Output the [x, y] coordinate of the center of the cell containing the given text.  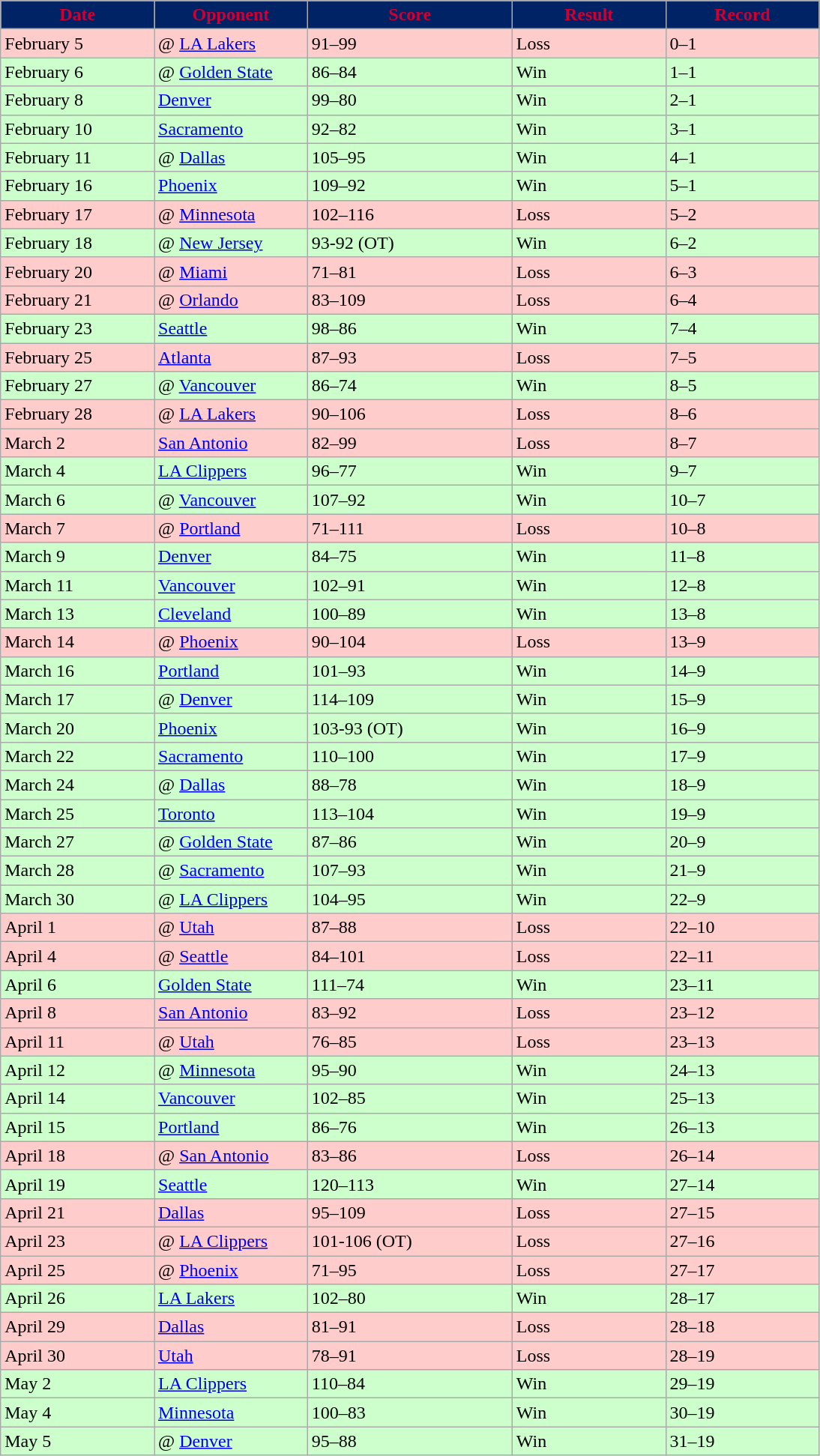
86–76 [409, 1127]
March 25 [78, 813]
6–2 [742, 243]
March 13 [78, 614]
@ Sacramento [231, 871]
March 27 [78, 842]
90–106 [409, 414]
102–91 [409, 585]
@ Orlando [231, 300]
107–92 [409, 500]
23–13 [742, 1042]
9–7 [742, 471]
71–81 [409, 271]
@ Portland [231, 528]
102–80 [409, 1299]
20–9 [742, 842]
May 5 [78, 1441]
28–19 [742, 1356]
@ Seattle [231, 956]
Cleveland [231, 614]
5–1 [742, 186]
April 14 [78, 1099]
April 4 [78, 956]
8–6 [742, 414]
27–15 [742, 1212]
February 28 [78, 414]
March 6 [78, 500]
107–93 [409, 871]
18–9 [742, 785]
84–101 [409, 956]
16–9 [742, 728]
71–95 [409, 1270]
Toronto [231, 813]
25–13 [742, 1099]
22–11 [742, 956]
March 7 [78, 528]
8–5 [742, 386]
Score [409, 15]
110–84 [409, 1384]
10–8 [742, 528]
March 20 [78, 728]
21–9 [742, 871]
March 16 [78, 671]
82–99 [409, 443]
87–88 [409, 928]
92–82 [409, 129]
114–109 [409, 699]
@ Miami [231, 271]
86–74 [409, 386]
90–104 [409, 642]
March 22 [78, 756]
26–14 [742, 1156]
April 15 [78, 1127]
88–78 [409, 785]
February 18 [78, 243]
February 23 [78, 328]
March 9 [78, 557]
0–1 [742, 43]
91–99 [409, 43]
April 12 [78, 1070]
March 17 [78, 699]
95–88 [409, 1441]
April 29 [78, 1327]
27–16 [742, 1241]
March 4 [78, 471]
113–104 [409, 813]
83–92 [409, 1013]
109–92 [409, 186]
30–19 [742, 1413]
February 17 [78, 214]
April 1 [78, 928]
27–14 [742, 1184]
7–4 [742, 328]
87–93 [409, 357]
101-106 (OT) [409, 1241]
3–1 [742, 129]
April 23 [78, 1241]
22–9 [742, 899]
10–7 [742, 500]
31–19 [742, 1441]
86–84 [409, 72]
78–91 [409, 1356]
February 20 [78, 271]
17–9 [742, 756]
February 5 [78, 43]
11–8 [742, 557]
13–9 [742, 642]
February 16 [78, 186]
76–85 [409, 1042]
102–85 [409, 1099]
LA Lakers [231, 1299]
February 8 [78, 100]
98–86 [409, 328]
110–100 [409, 756]
2–1 [742, 100]
14–9 [742, 671]
4–1 [742, 157]
81–91 [409, 1327]
April 26 [78, 1299]
March 11 [78, 585]
5–2 [742, 214]
April 21 [78, 1212]
Result [589, 15]
103-93 (OT) [409, 728]
101–93 [409, 671]
March 24 [78, 785]
March 28 [78, 871]
@ New Jersey [231, 243]
19–9 [742, 813]
Minnesota [231, 1413]
104–95 [409, 899]
29–19 [742, 1384]
6–3 [742, 271]
96–77 [409, 471]
6–4 [742, 300]
15–9 [742, 699]
April 18 [78, 1156]
95–109 [409, 1212]
February 10 [78, 129]
April 6 [78, 985]
March 30 [78, 899]
22–10 [742, 928]
23–12 [742, 1013]
95–90 [409, 1070]
Golden State [231, 985]
93-92 (OT) [409, 243]
Date [78, 15]
Utah [231, 1356]
April 19 [78, 1184]
105–95 [409, 157]
April 30 [78, 1356]
28–18 [742, 1327]
February 11 [78, 157]
102–116 [409, 214]
May 2 [78, 1384]
April 11 [78, 1042]
February 6 [78, 72]
120–113 [409, 1184]
12–8 [742, 585]
@ San Antonio [231, 1156]
24–13 [742, 1070]
Record [742, 15]
100–83 [409, 1413]
April 25 [78, 1270]
March 14 [78, 642]
99–80 [409, 100]
Atlanta [231, 357]
23–11 [742, 985]
May 4 [78, 1413]
13–8 [742, 614]
83–109 [409, 300]
87–86 [409, 842]
7–5 [742, 357]
1–1 [742, 72]
100–89 [409, 614]
84–75 [409, 557]
February 25 [78, 357]
March 2 [78, 443]
26–13 [742, 1127]
February 21 [78, 300]
April 8 [78, 1013]
28–17 [742, 1299]
111–74 [409, 985]
27–17 [742, 1270]
Opponent [231, 15]
83–86 [409, 1156]
8–7 [742, 443]
71–111 [409, 528]
February 27 [78, 386]
